Provide the [x, y] coordinate of the cell's center where the given text is located.  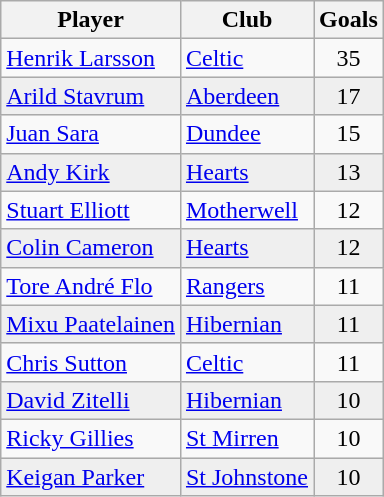
St Johnstone [246, 477]
Ricky Gillies [91, 438]
Mixu Paatelainen [91, 324]
15 [349, 134]
35 [349, 58]
Arild Stavrum [91, 96]
Dundee [246, 134]
Stuart Elliott [91, 210]
Tore André Flo [91, 286]
Keigan Parker [91, 477]
13 [349, 172]
Colin Cameron [91, 248]
Goals [349, 20]
Club [246, 20]
David Zitelli [91, 400]
Player [91, 20]
St Mirren [246, 438]
Chris Sutton [91, 362]
Andy Kirk [91, 172]
Juan Sara [91, 134]
Motherwell [246, 210]
Rangers [246, 286]
Henrik Larsson [91, 58]
17 [349, 96]
Aberdeen [246, 96]
